Return [x, y] of the center of cell containing provided text 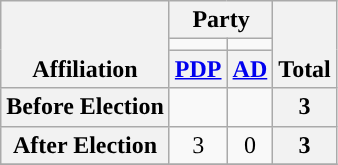
0 [250, 145]
After Election [86, 145]
Total [305, 44]
AD [250, 69]
Affiliation [86, 44]
Before Election [86, 107]
Party [220, 20]
PDP [198, 69]
